Pinpoint the cell where the given text exists, returning its [x, y] midpoint coordinate. 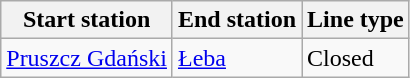
Line type [356, 20]
Łeba [236, 58]
Closed [356, 58]
Start station [87, 20]
Pruszcz Gdański [87, 58]
End station [236, 20]
